Pinpoint the cell where the given text exists, returning its [X, Y] midpoint coordinate. 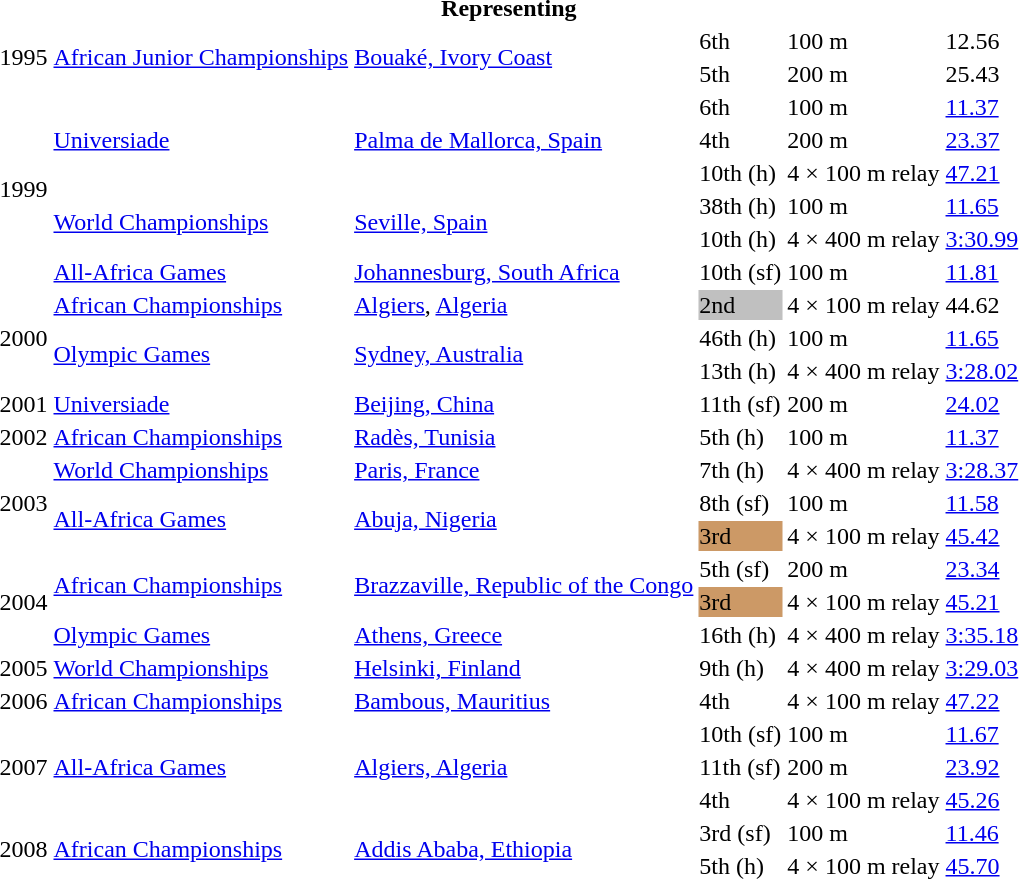
8th (sf) [740, 503]
Beijing, China [524, 404]
38th (h) [740, 206]
Bambous, Mauritius [524, 701]
Sydney, Australia [524, 354]
Johannesburg, South Africa [524, 272]
7th (h) [740, 470]
13th (h) [740, 371]
9th (h) [740, 668]
Paris, France [524, 470]
5th (sf) [740, 569]
Brazzaville, Republic of the Congo [524, 586]
Radès, Tunisia [524, 437]
5th (h) [740, 437]
5th [740, 74]
Helsinki, Finland [524, 668]
Bouaké, Ivory Coast [524, 58]
Palma de Mallorca, Spain [524, 140]
Athens, Greece [524, 635]
46th (h) [740, 338]
16th (h) [740, 635]
2nd [740, 305]
Seville, Spain [524, 222]
African Junior Championships [201, 58]
3rd (sf) [740, 833]
Abuja, Nigeria [524, 520]
